Return (x, y) of the center of cell containing provided text 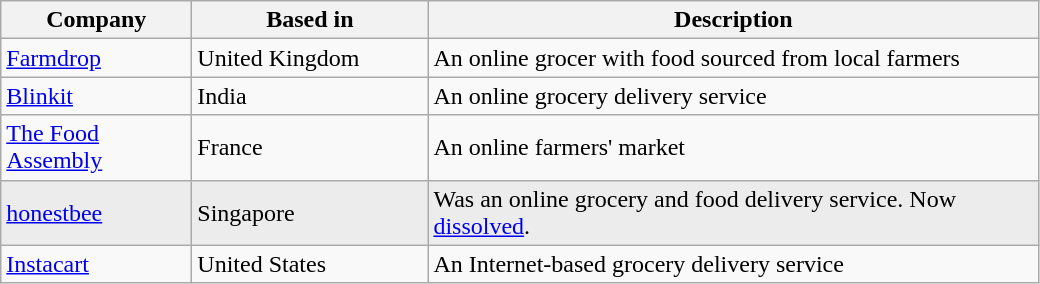
Instacart (96, 264)
An online grocery delivery service (734, 96)
India (310, 96)
Singapore (310, 212)
France (310, 148)
An online farmers' market (734, 148)
Blinkit (96, 96)
Company (96, 20)
United Kingdom (310, 58)
An Internet-based grocery delivery service (734, 264)
Farmdrop (96, 58)
An online grocer with food sourced from local farmers (734, 58)
The Food Assembly (96, 148)
Based in (310, 20)
Was an online grocery and food delivery service. Now dissolved. (734, 212)
honestbee (96, 212)
Description (734, 20)
United States (310, 264)
